For the text-containing cell, return its midpoint in [X, Y] coordinate format. 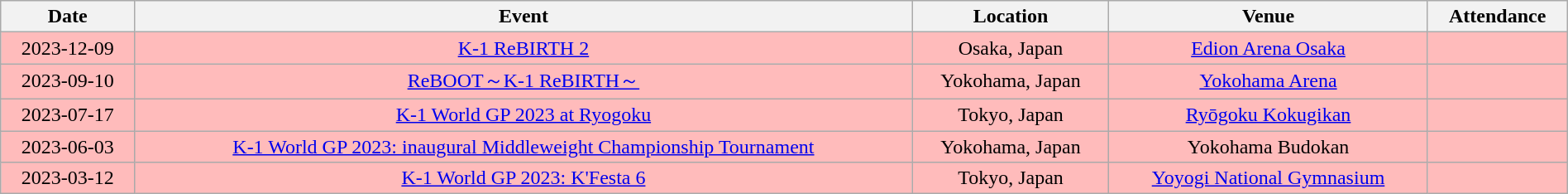
Yokohama Budokan [1269, 147]
Location [1011, 17]
Yoyogi National Gymnasium [1269, 178]
2023-06-03 [68, 147]
K-1 World GP 2023 at Ryogoku [523, 114]
K-1 World GP 2023: K'Festa 6 [523, 178]
2023-12-09 [68, 48]
2023-07-17 [68, 114]
Yokohama Arena [1269, 81]
K-1 World GP 2023: inaugural Middleweight Championship Tournament [523, 147]
Event [523, 17]
Date [68, 17]
Osaka, Japan [1011, 48]
K-1 ReBIRTH 2 [523, 48]
Attendance [1497, 17]
2023-09-10 [68, 81]
Ryōgoku Kokugikan [1269, 114]
ReBOOT～K-1 ReBIRTH～ [523, 81]
Venue [1269, 17]
2023-03-12 [68, 178]
Edion Arena Osaka [1269, 48]
